Output the (X, Y) coordinate of the center of the cell containing the given text.  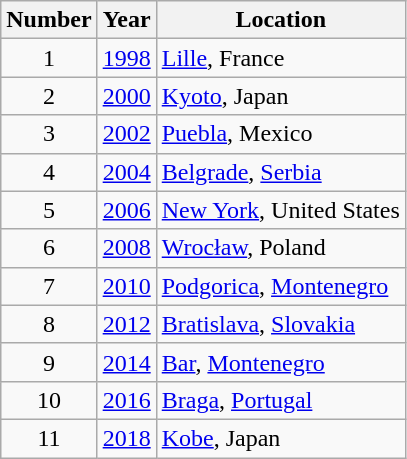
1 (49, 58)
11 (49, 438)
6 (49, 248)
Number (49, 20)
2000 (126, 96)
Lille, France (280, 58)
Location (280, 20)
5 (49, 210)
2018 (126, 438)
2002 (126, 134)
2004 (126, 172)
Bratislava, Slovakia (280, 324)
10 (49, 400)
9 (49, 362)
4 (49, 172)
2008 (126, 248)
2012 (126, 324)
Braga, Portugal (280, 400)
2014 (126, 362)
3 (49, 134)
1998 (126, 58)
Kyoto, Japan (280, 96)
Podgorica, Montenegro (280, 286)
2016 (126, 400)
Wrocław, Poland (280, 248)
Kobe, Japan (280, 438)
2 (49, 96)
2010 (126, 286)
Puebla, Mexico (280, 134)
2006 (126, 210)
8 (49, 324)
Year (126, 20)
Bar, Montenegro (280, 362)
Belgrade, Serbia (280, 172)
7 (49, 286)
New York, United States (280, 210)
